Find where the given text appears and provide that cell's center as [x, y] coordinate. 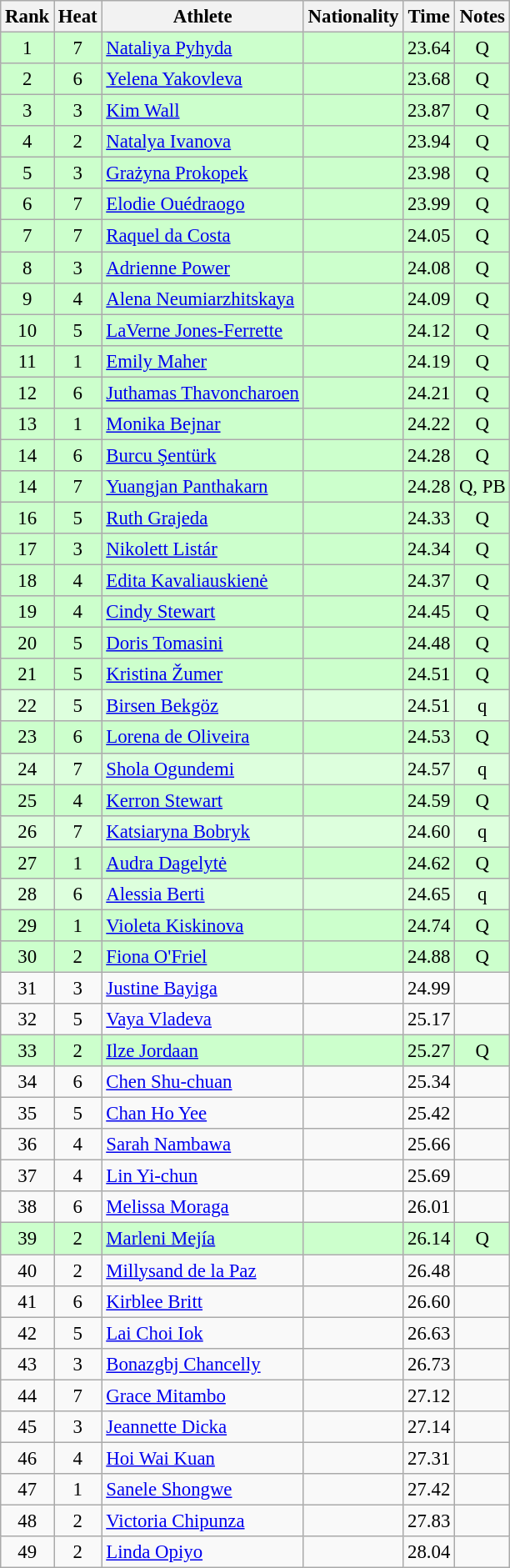
25.17 [429, 1019]
27.83 [429, 1520]
Lin Yi-chun [202, 1176]
Nataliya Pyhyda [202, 48]
26.01 [429, 1208]
26 [27, 831]
27.42 [429, 1490]
25.66 [429, 1145]
Chen Shu-chuan [202, 1082]
40 [27, 1270]
Athlete [202, 17]
Fiona O'Friel [202, 957]
10 [27, 330]
Elodie Ouédraogo [202, 204]
Burcu Şentürk [202, 455]
16 [27, 518]
Natalya Ivanova [202, 142]
Nikolett Listár [202, 549]
Cindy Stewart [202, 612]
Notes [482, 17]
Ilze Jordaan [202, 1051]
32 [27, 1019]
17 [27, 549]
Lorena de Oliveira [202, 738]
26.14 [429, 1239]
Justine Bayiga [202, 988]
Adrienne Power [202, 268]
24.12 [429, 330]
24.48 [429, 644]
Q, PB [482, 487]
Hoi Wai Kuan [202, 1458]
Shola Ogundemi [202, 769]
Time [429, 17]
27 [27, 863]
Bonazgbj Chancelly [202, 1364]
38 [27, 1208]
24.05 [429, 236]
24.45 [429, 612]
23 [27, 738]
Lai Choi Iok [202, 1333]
Raquel da Costa [202, 236]
Marleni Mejía [202, 1239]
41 [27, 1301]
23.94 [429, 142]
Birsen Bekgöz [202, 706]
Rank [27, 17]
Kirblee Britt [202, 1301]
Sarah Nambawa [202, 1145]
Grace Mitambo [202, 1395]
23.68 [429, 79]
34 [27, 1082]
24.21 [429, 393]
24.08 [429, 268]
Alena Neumiarzhitskaya [202, 298]
33 [27, 1051]
25.42 [429, 1114]
24.19 [429, 361]
23.64 [429, 48]
23.99 [429, 204]
18 [27, 581]
28 [27, 894]
24.88 [429, 957]
Millysand de la Paz [202, 1270]
46 [27, 1458]
Melissa Moraga [202, 1208]
Kerron Stewart [202, 800]
24.33 [429, 518]
9 [27, 298]
24.60 [429, 831]
Linda Opiyo [202, 1552]
23.98 [429, 173]
Victoria Chipunza [202, 1520]
25.34 [429, 1082]
Kristina Žumer [202, 674]
24.53 [429, 738]
22 [27, 706]
24.74 [429, 925]
8 [27, 268]
26.48 [429, 1270]
23.87 [429, 111]
27.31 [429, 1458]
Yelena Yakovleva [202, 79]
Monika Bejnar [202, 424]
Nationality [353, 17]
45 [27, 1427]
42 [27, 1333]
30 [27, 957]
24 [27, 769]
29 [27, 925]
Violeta Kiskinova [202, 925]
35 [27, 1114]
36 [27, 1145]
27.14 [429, 1427]
Emily Maher [202, 361]
49 [27, 1552]
24.37 [429, 581]
21 [27, 674]
Audra Dagelytė [202, 863]
Vaya Vladeva [202, 1019]
Yuangjan Panthakarn [202, 487]
LaVerne Jones-Ferrette [202, 330]
31 [27, 988]
24.22 [429, 424]
Heat [78, 17]
13 [27, 424]
26.73 [429, 1364]
24.09 [429, 298]
24.57 [429, 769]
37 [27, 1176]
Katsiaryna Bobryk [202, 831]
12 [27, 393]
19 [27, 612]
27.12 [429, 1395]
Kim Wall [202, 111]
Ruth Grajeda [202, 518]
Sanele Shongwe [202, 1490]
28.04 [429, 1552]
24.59 [429, 800]
Edita Kavaliauskienė [202, 581]
24.99 [429, 988]
25.27 [429, 1051]
26.63 [429, 1333]
24.34 [429, 549]
39 [27, 1239]
25.69 [429, 1176]
24.62 [429, 863]
25 [27, 800]
48 [27, 1520]
Chan Ho Yee [202, 1114]
Jeannette Dicka [202, 1427]
Alessia Berti [202, 894]
43 [27, 1364]
Doris Tomasini [202, 644]
47 [27, 1490]
20 [27, 644]
44 [27, 1395]
Juthamas Thavoncharoen [202, 393]
11 [27, 361]
24.65 [429, 894]
26.60 [429, 1301]
Grażyna Prokopek [202, 173]
